Detect which cell encompasses the target text, then output its [X, Y] center coordinate. 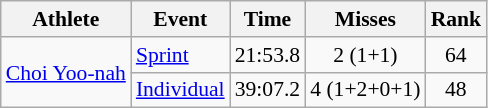
64 [456, 55]
39:07.2 [268, 90]
Individual [180, 90]
Rank [456, 19]
Event [180, 19]
Choi Yoo-nah [66, 72]
21:53.8 [268, 55]
Time [268, 19]
4 (1+2+0+1) [365, 90]
Sprint [180, 55]
48 [456, 90]
Athlete [66, 19]
Misses [365, 19]
2 (1+1) [365, 55]
